Return (x, y) of the center of cell containing provided text 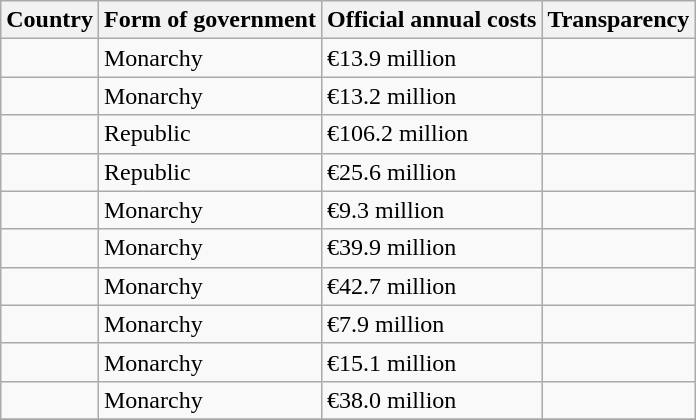
€39.9 million (431, 248)
€25.6 million (431, 172)
€15.1 million (431, 362)
Official annual costs (431, 20)
€38.0 million (431, 400)
€9.3 million (431, 210)
€13.9 million (431, 58)
€7.9 million (431, 324)
Country (50, 20)
€106.2 million (431, 134)
€13.2 million (431, 96)
Form of government (210, 20)
€42.7 million (431, 286)
Transparency (618, 20)
